Locate the cell with the specified text and output its [X, Y] center coordinate. 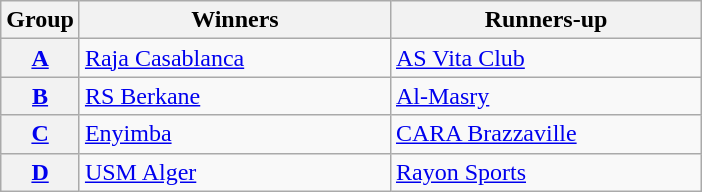
A [40, 58]
CARA Brazzaville [546, 134]
Al-Masry [546, 96]
AS Vita Club [546, 58]
C [40, 134]
Enyimba [234, 134]
Winners [234, 20]
Group [40, 20]
RS Berkane [234, 96]
Rayon Sports [546, 172]
B [40, 96]
Runners-up [546, 20]
Raja Casablanca [234, 58]
D [40, 172]
USM Alger [234, 172]
